Find where the given text appears and provide that cell's center as (X, Y) coordinate. 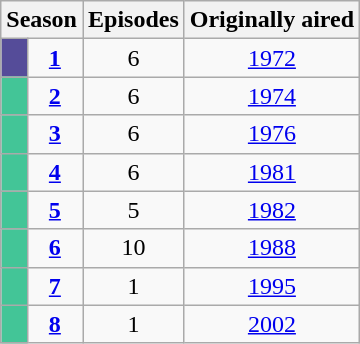
8 (54, 324)
7 (54, 286)
1974 (272, 96)
1981 (272, 172)
1976 (272, 134)
1982 (272, 210)
1995 (272, 286)
3 (54, 134)
1972 (272, 58)
2 (54, 96)
Season (42, 20)
Originally aired (272, 20)
10 (133, 248)
1988 (272, 248)
Episodes (133, 20)
4 (54, 172)
2002 (272, 324)
